From the cell containing the given text, extract its center point as (x, y) coordinate. 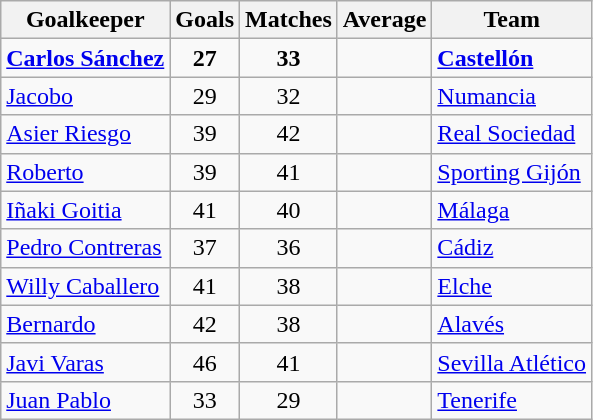
Numancia (512, 96)
Asier Riesgo (86, 134)
40 (289, 210)
Matches (289, 20)
Cádiz (512, 248)
Elche (512, 286)
Goals (205, 20)
Alavés (512, 324)
Real Sociedad (512, 134)
Juan Pablo (86, 400)
Bernardo (86, 324)
Roberto (86, 172)
32 (289, 96)
37 (205, 248)
Average (384, 20)
27 (205, 58)
Tenerife (512, 400)
Málaga (512, 210)
Team (512, 20)
Goalkeeper (86, 20)
Pedro Contreras (86, 248)
Carlos Sánchez (86, 58)
Jacobo (86, 96)
Javi Varas (86, 362)
Sevilla Atlético (512, 362)
Willy Caballero (86, 286)
Iñaki Goitia (86, 210)
Castellón (512, 58)
36 (289, 248)
Sporting Gijón (512, 172)
46 (205, 362)
